Scan for the cell matching the given text and deliver its [x, y] coordinate at center. 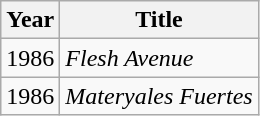
Title [159, 20]
Materyales Fuertes [159, 96]
Flesh Avenue [159, 58]
Year [30, 20]
